Return the (X, Y) coordinate for the center point of the cell that contains the specified text.  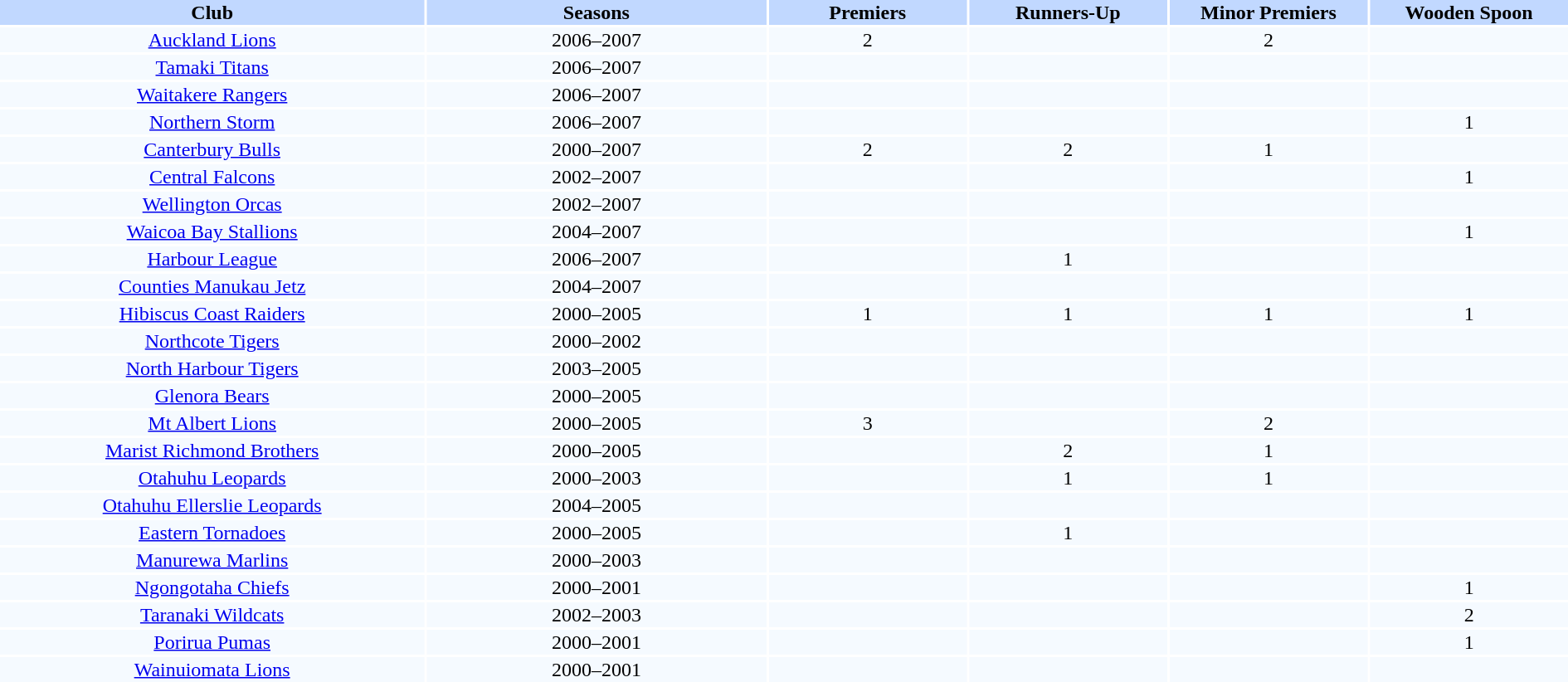
Marist Richmond Brothers (212, 451)
Manurewa Marlins (212, 560)
Otahuhu Ellerslie Leopards (212, 505)
Wainuiomata Lions (212, 670)
2000–2007 (596, 149)
2000–2002 (596, 341)
Premiers (868, 12)
Minor Premiers (1269, 12)
3 (868, 423)
Otahuhu Leopards (212, 478)
Taranaki Wildcats (212, 615)
Mt Albert Lions (212, 423)
Tamaki Titans (212, 67)
Club (212, 12)
Waitakere Rangers (212, 95)
Seasons (596, 12)
Ngongotaha Chiefs (212, 587)
North Harbour Tigers (212, 368)
Harbour League (212, 259)
Wellington Orcas (212, 204)
2004–2005 (596, 505)
Eastern Tornadoes (212, 533)
Hibiscus Coast Raiders (212, 314)
Porirua Pumas (212, 642)
Counties Manukau Jetz (212, 286)
2003–2005 (596, 368)
Runners-Up (1069, 12)
Auckland Lions (212, 40)
Northcote Tigers (212, 341)
Wooden Spoon (1468, 12)
Central Falcons (212, 177)
2002–2003 (596, 615)
Glenora Bears (212, 396)
Waicoa Bay Stallions (212, 231)
Canterbury Bulls (212, 149)
Northern Storm (212, 122)
